Scan for the cell matching the given text and deliver its (x, y) coordinate at center. 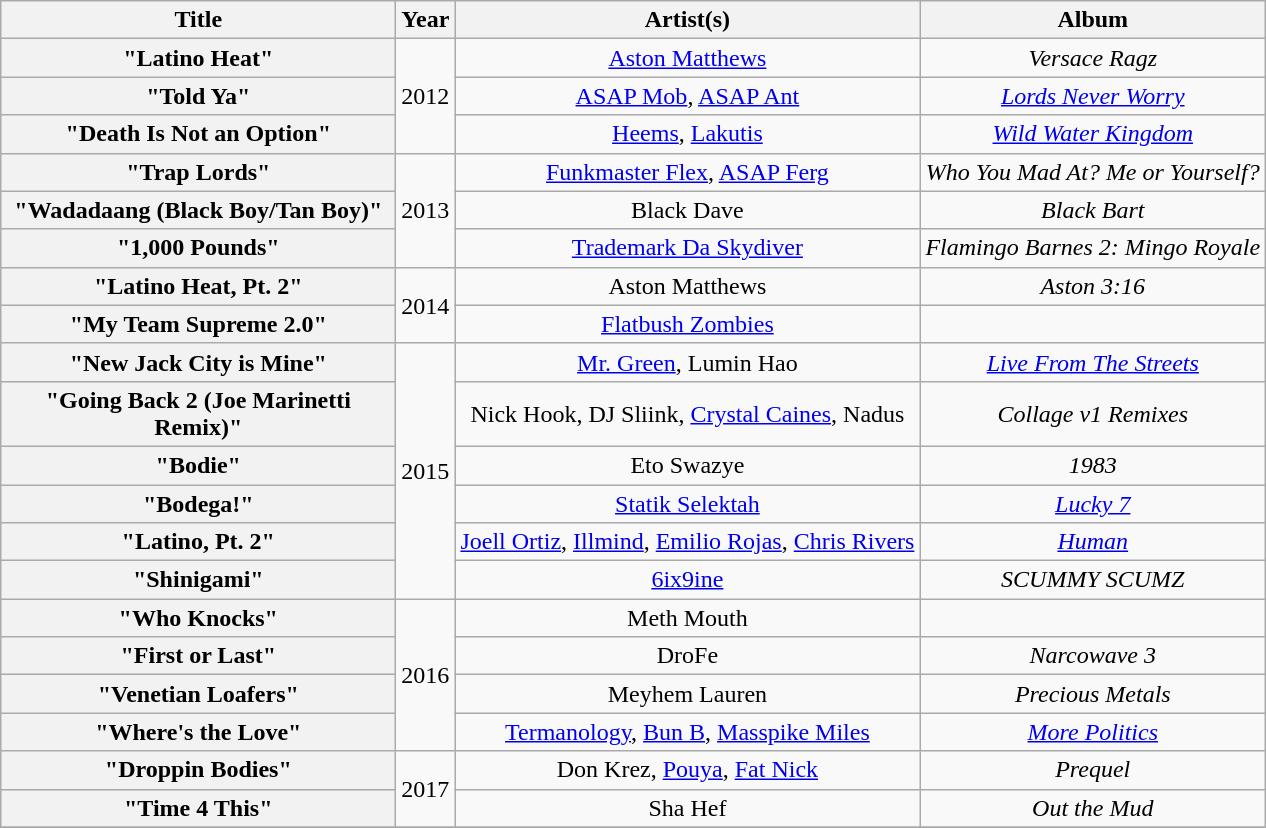
"Wadadaang (Black Boy/Tan Boy)" (198, 210)
2012 (426, 96)
"Time 4 This" (198, 808)
"Going Back 2 (Joe Marinetti Remix)" (198, 414)
2013 (426, 210)
Versace Ragz (1093, 58)
"Bodega!" (198, 503)
Lucky 7 (1093, 503)
"Venetian Loafers" (198, 694)
"Droppin Bodies" (198, 770)
Year (426, 20)
ASAP Mob, ASAP Ant (688, 96)
"My Team Supreme 2.0" (198, 324)
Aston 3:16 (1093, 286)
"Where's the Love" (198, 732)
Trademark Da Skydiver (688, 248)
Narcowave 3 (1093, 656)
Human (1093, 542)
Collage v1 Remixes (1093, 414)
Live From The Streets (1093, 362)
"Who Knocks" (198, 618)
Statik Selektah (688, 503)
Album (1093, 20)
Who You Mad At? Me or Yourself? (1093, 172)
Funkmaster Flex, ASAP Ferg (688, 172)
Prequel (1093, 770)
"Told Ya" (198, 96)
Eto Swazye (688, 465)
More Politics (1093, 732)
"New Jack City is Mine" (198, 362)
Sha Hef (688, 808)
Precious Metals (1093, 694)
Meth Mouth (688, 618)
2014 (426, 305)
"Latino Heat" (198, 58)
"Death Is Not an Option" (198, 134)
Title (198, 20)
"Bodie" (198, 465)
2017 (426, 789)
"Latino, Pt. 2" (198, 542)
Flatbush Zombies (688, 324)
Out the Mud (1093, 808)
2016 (426, 675)
Black Dave (688, 210)
Flamingo Barnes 2: Mingo Royale (1093, 248)
6ix9ine (688, 580)
Wild Water Kingdom (1093, 134)
DroFe (688, 656)
Meyhem Lauren (688, 694)
Termanology, Bun B, Masspike Miles (688, 732)
Artist(s) (688, 20)
2015 (426, 470)
"1,000 Pounds" (198, 248)
1983 (1093, 465)
Black Bart (1093, 210)
Mr. Green, Lumin Hao (688, 362)
Heems, Lakutis (688, 134)
"Shinigami" (198, 580)
SCUMMY SCUMZ (1093, 580)
Don Krez, Pouya, Fat Nick (688, 770)
Lords Never Worry (1093, 96)
"Latino Heat, Pt. 2" (198, 286)
Joell Ortiz, Illmind, Emilio Rojas, Chris Rivers (688, 542)
"First or Last" (198, 656)
"Trap Lords" (198, 172)
Nick Hook, DJ Sliink, Crystal Caines, Nadus (688, 414)
